Return the (X, Y) coordinate for the center point of the cell that contains the specified text.  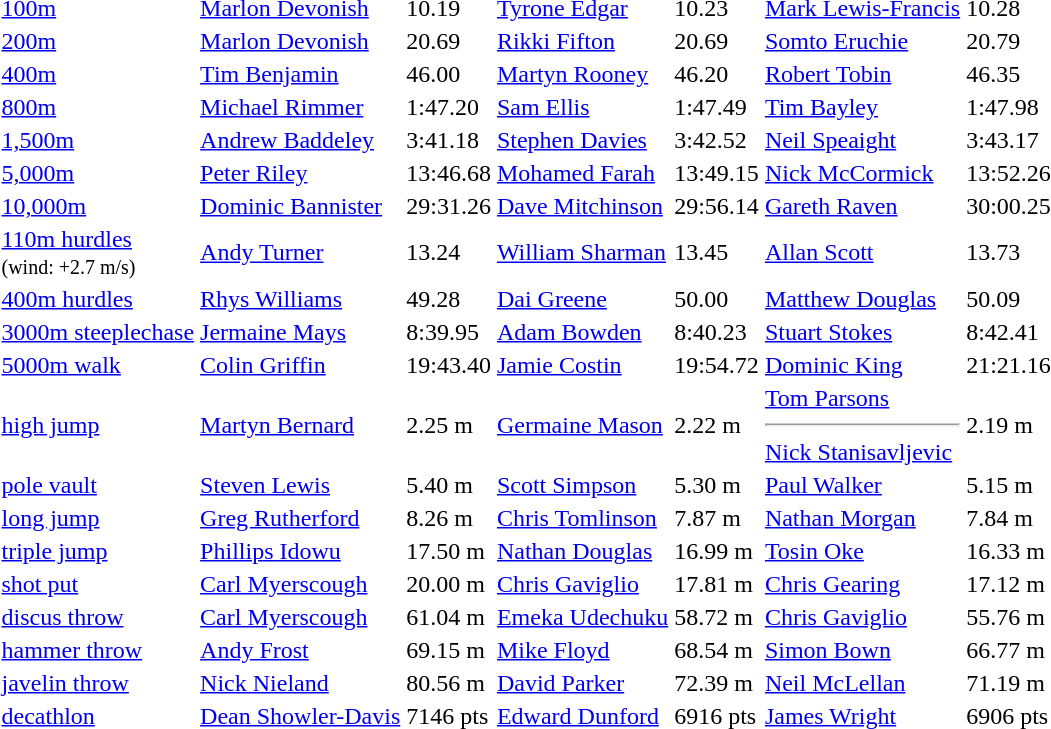
Tosin Oke (862, 551)
William Sharman (582, 252)
13:46.68 (449, 173)
80.56 m (449, 683)
Germaine Mason (582, 425)
Phillips Idowu (300, 551)
Mohamed Farah (582, 173)
javelin throw (98, 683)
13:49.15 (717, 173)
19:43.40 (449, 365)
Stephen Davies (582, 140)
Andrew Baddeley (300, 140)
13.24 (449, 252)
Mike Floyd (582, 650)
Paul Walker (862, 485)
20.00 m (449, 584)
72.39 m (717, 683)
Rikki Fifton (582, 41)
8:40.23 (717, 332)
Matthew Douglas (862, 299)
pole vault (98, 485)
Dominic Bannister (300, 206)
29:31.26 (449, 206)
2.22 m (717, 425)
Dominic King (862, 365)
Dave Mitchinson (582, 206)
1:47.49 (717, 107)
Rhys Williams (300, 299)
Somto Eruchie (862, 41)
29:56.14 (717, 206)
Colin Griffin (300, 365)
Andy Turner (300, 252)
7.87 m (717, 518)
5.40 m (449, 485)
Greg Rutherford (300, 518)
long jump (98, 518)
Nick Nieland (300, 683)
1,500m (98, 140)
Marlon Devonish (300, 41)
17.50 m (449, 551)
68.54 m (717, 650)
Stuart Stokes (862, 332)
Chris Gearing (862, 584)
8.26 m (449, 518)
Scott Simpson (582, 485)
Nathan Morgan (862, 518)
1:47.20 (449, 107)
Neil Speaight (862, 140)
17.81 m (717, 584)
Martyn Rooney (582, 74)
13.45 (717, 252)
3:41.18 (449, 140)
400m (98, 74)
58.72 m (717, 617)
Gareth Raven (862, 206)
Emeka Udechuku (582, 617)
110m hurdles(wind: +2.7 m/s) (98, 252)
Jermaine Mays (300, 332)
hammer throw (98, 650)
Nathan Douglas (582, 551)
Adam Bowden (582, 332)
shot put (98, 584)
61.04 m (449, 617)
49.28 (449, 299)
Dai Greene (582, 299)
Steven Lewis (300, 485)
Andy Frost (300, 650)
5000m walk (98, 365)
19:54.72 (717, 365)
high jump (98, 425)
Michael Rimmer (300, 107)
Tim Bayley (862, 107)
Tom ParsonsNick Stanisavljevic (862, 425)
200m (98, 41)
David Parker (582, 683)
Allan Scott (862, 252)
69.15 m (449, 650)
Jamie Costin (582, 365)
5,000m (98, 173)
800m (98, 107)
triple jump (98, 551)
Neil McLellan (862, 683)
3000m steeplechase (98, 332)
Nick McCormick (862, 173)
3:42.52 (717, 140)
8:39.95 (449, 332)
16.99 m (717, 551)
Tim Benjamin (300, 74)
50.00 (717, 299)
46.00 (449, 74)
2.25 m (449, 425)
400m hurdles (98, 299)
5.30 m (717, 485)
discus throw (98, 617)
Sam Ellis (582, 107)
Robert Tobin (862, 74)
10,000m (98, 206)
Chris Tomlinson (582, 518)
46.20 (717, 74)
Simon Bown (862, 650)
Martyn Bernard (300, 425)
Peter Riley (300, 173)
